Return [X, Y] of the center of cell containing provided text 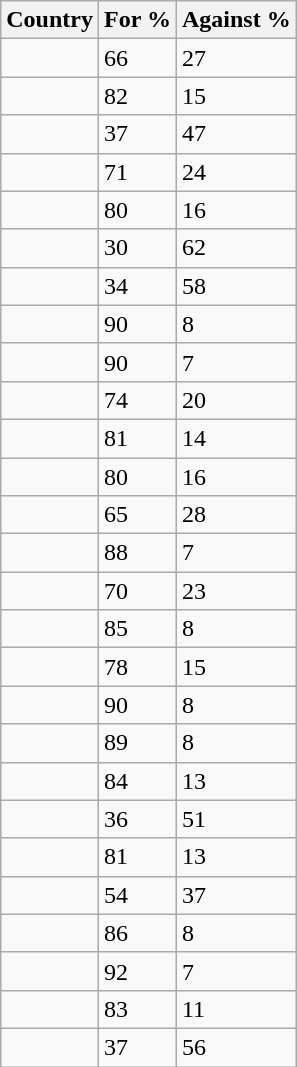
58 [236, 286]
36 [137, 819]
34 [137, 286]
51 [236, 819]
86 [137, 933]
92 [137, 971]
20 [236, 400]
71 [137, 172]
78 [137, 667]
14 [236, 438]
65 [137, 515]
70 [137, 591]
For % [137, 20]
89 [137, 743]
28 [236, 515]
84 [137, 781]
27 [236, 58]
54 [137, 895]
Country [50, 20]
66 [137, 58]
88 [137, 553]
83 [137, 1009]
24 [236, 172]
11 [236, 1009]
30 [137, 248]
56 [236, 1047]
47 [236, 134]
74 [137, 400]
82 [137, 96]
23 [236, 591]
Against % [236, 20]
62 [236, 248]
85 [137, 629]
